Determine the [x, y] coordinate at the center of the cell enclosing the given text.  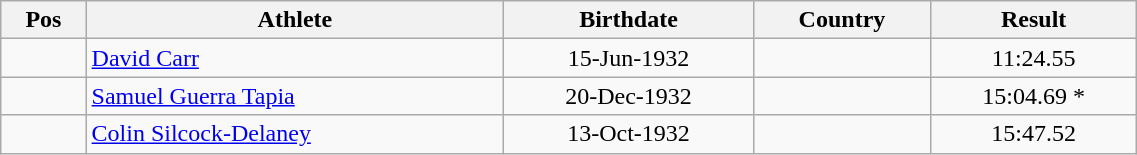
15-Jun-1932 [629, 58]
Pos [44, 20]
Samuel Guerra Tapia [295, 96]
15:04.69 * [1034, 96]
Country [842, 20]
Athlete [295, 20]
20-Dec-1932 [629, 96]
11:24.55 [1034, 58]
13-Oct-1932 [629, 134]
Result [1034, 20]
Birthdate [629, 20]
Colin Silcock-Delaney [295, 134]
15:47.52 [1034, 134]
David Carr [295, 58]
